Return [X, Y] of the center of cell containing provided text 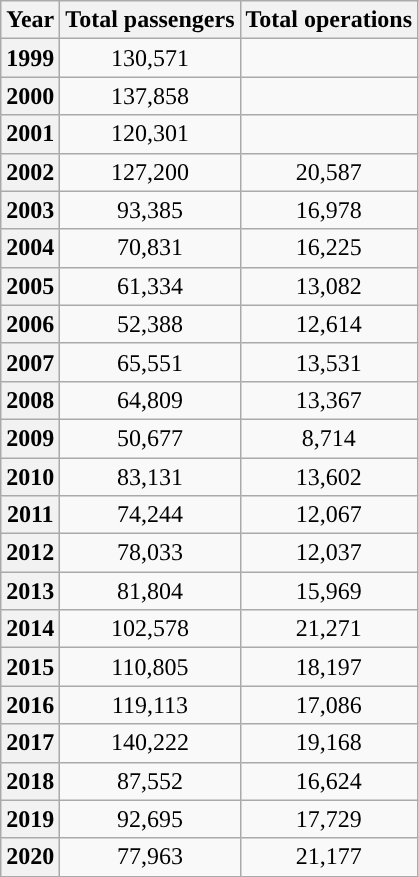
12,037 [329, 553]
52,388 [150, 324]
8,714 [329, 438]
21,177 [329, 857]
2016 [30, 705]
92,695 [150, 819]
20,587 [329, 172]
110,805 [150, 667]
2011 [30, 515]
2006 [30, 324]
16,624 [329, 781]
93,385 [150, 210]
2020 [30, 857]
137,858 [150, 96]
2009 [30, 438]
2017 [30, 743]
21,271 [329, 629]
74,244 [150, 515]
140,222 [150, 743]
2000 [30, 96]
2008 [30, 400]
70,831 [150, 248]
127,200 [150, 172]
87,552 [150, 781]
2019 [30, 819]
13,082 [329, 286]
1999 [30, 58]
2015 [30, 667]
2002 [30, 172]
65,551 [150, 362]
50,677 [150, 438]
19,168 [329, 743]
119,113 [150, 705]
2014 [30, 629]
16,225 [329, 248]
Total operations [329, 20]
83,131 [150, 477]
61,334 [150, 286]
Total passengers [150, 20]
13,602 [329, 477]
77,963 [150, 857]
2013 [30, 591]
2010 [30, 477]
2004 [30, 248]
12,614 [329, 324]
120,301 [150, 134]
2012 [30, 553]
2018 [30, 781]
16,978 [329, 210]
102,578 [150, 629]
130,571 [150, 58]
17,086 [329, 705]
12,067 [329, 515]
15,969 [329, 591]
18,197 [329, 667]
Year [30, 20]
2001 [30, 134]
17,729 [329, 819]
13,531 [329, 362]
78,033 [150, 553]
2003 [30, 210]
64,809 [150, 400]
2005 [30, 286]
13,367 [329, 400]
81,804 [150, 591]
2007 [30, 362]
